Return (x, y) of the center of cell containing provided text 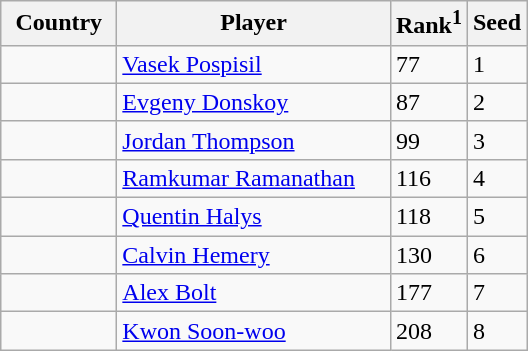
4 (496, 178)
87 (428, 102)
Country (59, 24)
Kwon Soon-woo (254, 331)
99 (428, 140)
3 (496, 140)
8 (496, 331)
Alex Bolt (254, 293)
7 (496, 293)
177 (428, 293)
Jordan Thompson (254, 140)
118 (428, 217)
1 (496, 64)
Calvin Hemery (254, 255)
116 (428, 178)
77 (428, 64)
Ramkumar Ramanathan (254, 178)
Evgeny Donskoy (254, 102)
2 (496, 102)
Player (254, 24)
Seed (496, 24)
Rank1 (428, 24)
130 (428, 255)
208 (428, 331)
6 (496, 255)
Vasek Pospisil (254, 64)
Quentin Halys (254, 217)
5 (496, 217)
